Scan for the cell matching the given text and deliver its [X, Y] coordinate at center. 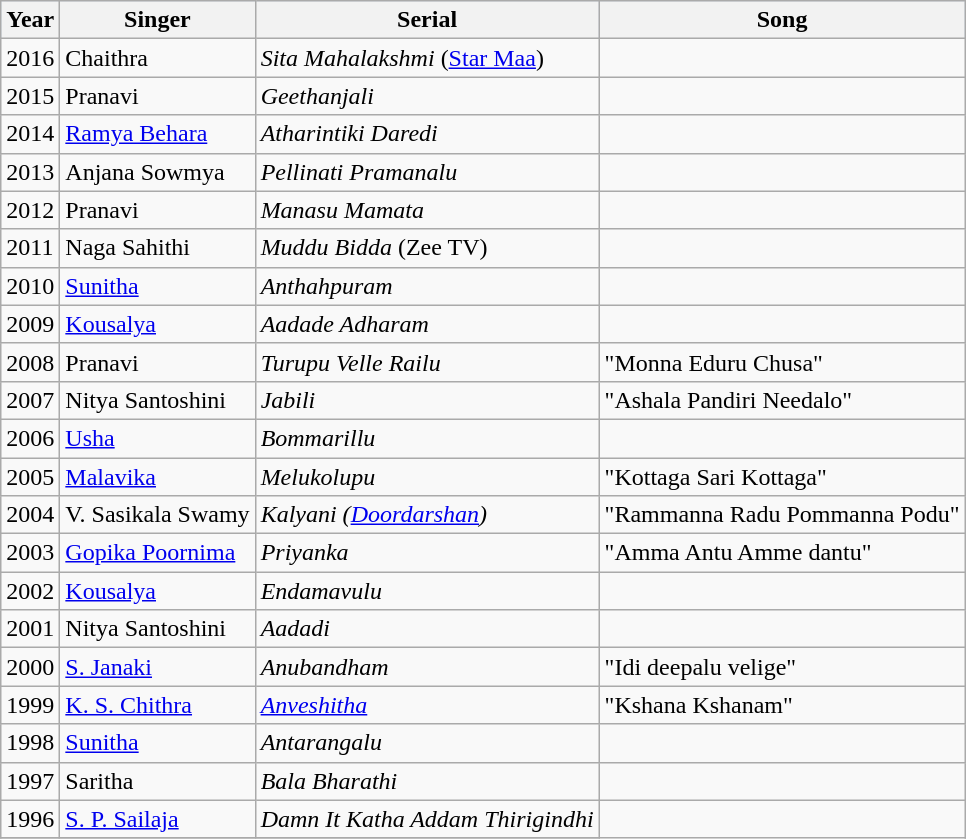
Bommarillu [427, 438]
2003 [30, 553]
2009 [30, 324]
1999 [30, 705]
Chaithra [158, 58]
Year [30, 20]
Anjana Sowmya [158, 172]
2008 [30, 362]
Serial [427, 20]
Muddu Bidda (Zee TV) [427, 248]
2004 [30, 515]
Melukolupu [427, 477]
Aadadi [427, 629]
"Monna Eduru Chusa" [782, 362]
Usha [158, 438]
2015 [30, 96]
Endamavulu [427, 591]
Pellinati Pramanalu [427, 172]
Sita Mahalakshmi (Star Maa) [427, 58]
2010 [30, 286]
K. S. Chithra [158, 705]
2014 [30, 134]
Manasu Mamata [427, 210]
Saritha [158, 781]
Antarangalu [427, 743]
V. Sasikala Swamy [158, 515]
"Ashala Pandiri Needalo" [782, 400]
Priyanka [427, 553]
Singer [158, 20]
2001 [30, 629]
S. Janaki [158, 667]
Aadade Adharam [427, 324]
"Amma Antu Amme dantu" [782, 553]
Malavika [158, 477]
"Kottaga Sari Kottaga" [782, 477]
2016 [30, 58]
Geethanjali [427, 96]
Anthahpuram [427, 286]
S. P. Sailaja [158, 819]
1998 [30, 743]
1997 [30, 781]
Jabili [427, 400]
1996 [30, 819]
2005 [30, 477]
Ramya Behara [158, 134]
2000 [30, 667]
2006 [30, 438]
Damn It Katha Addam Thirigindhi [427, 819]
Atharintiki Daredi [427, 134]
2007 [30, 400]
"Kshana Kshanam" [782, 705]
2012 [30, 210]
Turupu Velle Railu [427, 362]
2013 [30, 172]
Anveshitha [427, 705]
2011 [30, 248]
Kalyani (Doordarshan) [427, 515]
Naga Sahithi [158, 248]
Song [782, 20]
2002 [30, 591]
Bala Bharathi [427, 781]
"Rammanna Radu Pommanna Podu" [782, 515]
Anubandham [427, 667]
"Idi deepalu velige" [782, 667]
Gopika Poornima [158, 553]
